Search for the cell housing the specified text and yield its [x, y] center coordinate. 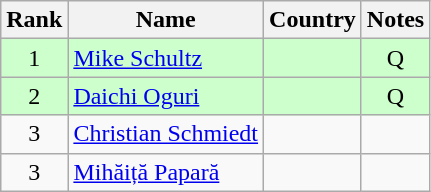
Christian Schmiedt [166, 134]
2 [34, 96]
Country [313, 20]
Mihăiță Papară [166, 172]
Notes [395, 20]
1 [34, 58]
Mike Schultz [166, 58]
Rank [34, 20]
Daichi Oguri [166, 96]
Name [166, 20]
